Identify which cell holds the provided text, then report its (x, y) central coordinate. 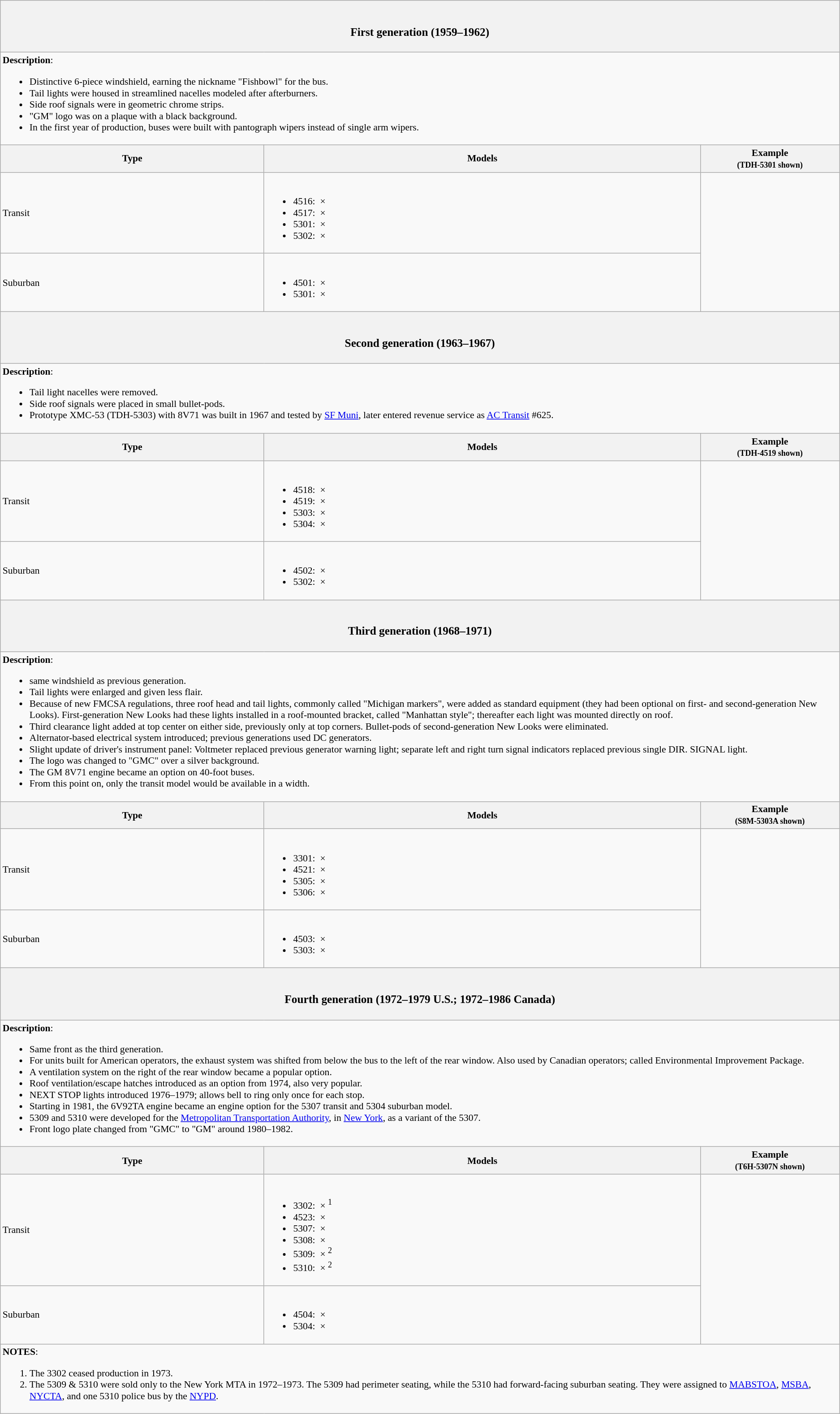
3301: × 4521: × 5305: × 5306: × (482, 869)
Example(S8M-5303A shown) (770, 815)
4502: × 5302: × (482, 571)
4504: × 5304: × (482, 1315)
4501: × 5301: × (482, 283)
Example(TDH-5301 shown) (770, 159)
First generation (1959–1962) (420, 26)
Second generation (1963–1967) (420, 337)
4516: × 4517: × 5301: × 5302: × (482, 213)
3302: × 14523: × 5307: × 5308: × 5309: × 25310: × 2 (482, 1230)
Example(TDH-4519 shown) (770, 447)
4518: × 4519: × 5303: × 5304: × (482, 501)
Fourth generation (1972–1979 U.S.; 1972–1986 Canada) (420, 994)
4503: × 5303: × (482, 939)
Example(T6H-5307N shown) (770, 1161)
Third generation (1968–1971) (420, 626)
